Locate the cell with the specified text and output its [x, y] center coordinate. 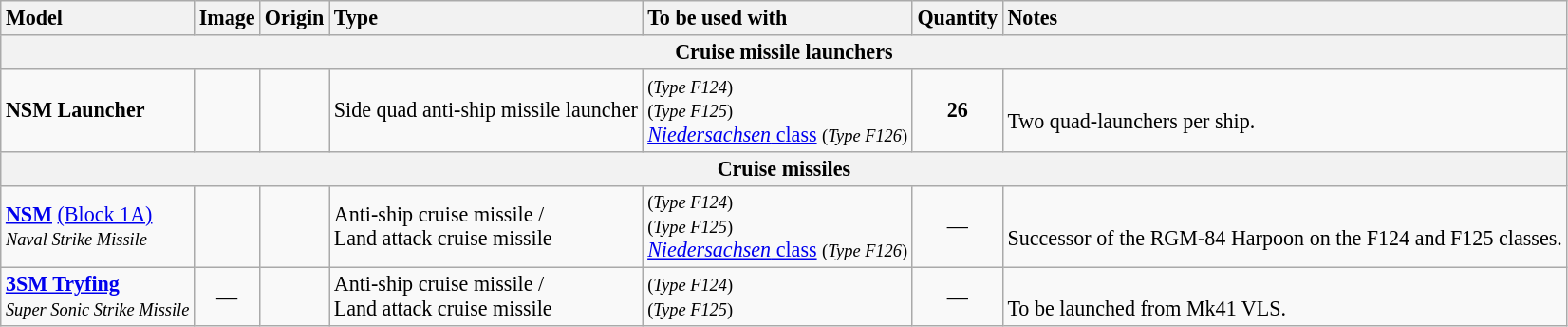
Origin [294, 17]
NSM Launcher [98, 110]
Side quad anti-ship missile launcher [486, 110]
(Type F124) (Type F125) [777, 297]
NSM (Block 1A)Naval Strike Missile [98, 226]
To be used with [777, 17]
Type [486, 17]
Two quad-launchers per ship. [1285, 110]
Cruise missiles [784, 168]
Successor of the RGM-84 Harpoon on the F124 and F125 classes. [1285, 226]
26 [957, 110]
Model [98, 17]
Notes [1285, 17]
Quantity [957, 17]
Cruise missile launchers [784, 51]
To be launched from Mk41 VLS. [1285, 297]
3SM TryfingSuper Sonic Strike Missile [98, 297]
Image [226, 17]
